Detect which cell encompasses the target text, then output its (X, Y) center coordinate. 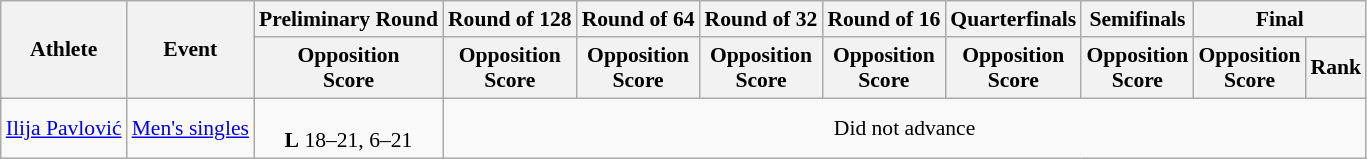
Final (1280, 19)
Preliminary Round (348, 19)
Round of 16 (884, 19)
Men's singles (190, 128)
Quarterfinals (1013, 19)
Event (190, 50)
Semifinals (1137, 19)
L 18–21, 6–21 (348, 128)
Round of 64 (638, 19)
Round of 32 (762, 19)
Rank (1336, 68)
Athlete (64, 50)
Ilija Pavlović (64, 128)
Did not advance (904, 128)
Round of 128 (510, 19)
